Detect which cell encompasses the target text, then output its (x, y) center coordinate. 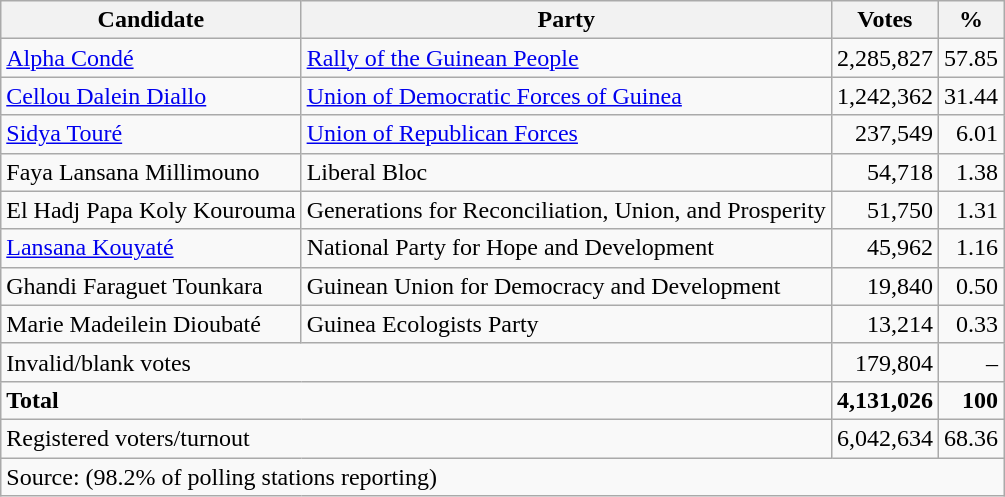
Invalid/blank votes (416, 362)
1.31 (970, 210)
Generations for Reconciliation, Union, and Prosperity (566, 210)
Rally of the Guinean People (566, 58)
51,750 (884, 210)
Union of Republican Forces (566, 134)
1.16 (970, 248)
Candidate (151, 20)
Party (566, 20)
0.33 (970, 324)
13,214 (884, 324)
0.50 (970, 286)
54,718 (884, 172)
National Party for Hope and Development (566, 248)
Liberal Bloc (566, 172)
Lansana Kouyaté (151, 248)
Cellou Dalein Diallo (151, 96)
45,962 (884, 248)
El Hadj Papa Koly Kourouma (151, 210)
4,131,026 (884, 400)
Guinea Ecologists Party (566, 324)
19,840 (884, 286)
Sidya Touré (151, 134)
68.36 (970, 438)
6.01 (970, 134)
Marie Madeilein Dioubaté (151, 324)
Votes (884, 20)
Faya Lansana Millimouno (151, 172)
Total (416, 400)
237,549 (884, 134)
– (970, 362)
1,242,362 (884, 96)
Source: (98.2% of polling stations reporting) (502, 477)
Registered voters/turnout (416, 438)
Ghandi Faraguet Tounkara (151, 286)
6,042,634 (884, 438)
100 (970, 400)
31.44 (970, 96)
Union of Democratic Forces of Guinea (566, 96)
2,285,827 (884, 58)
57.85 (970, 58)
1.38 (970, 172)
% (970, 20)
Guinean Union for Democracy and Development (566, 286)
Alpha Condé (151, 58)
179,804 (884, 362)
